From the cell containing the given text, extract its center point as [x, y] coordinate. 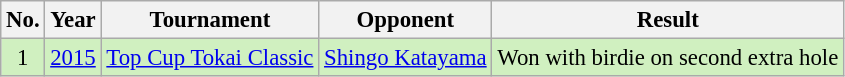
2015 [73, 58]
Tournament [210, 20]
Shingo Katayama [406, 58]
Result [668, 20]
Opponent [406, 20]
Won with birdie on second extra hole [668, 58]
1 [23, 58]
Top Cup Tokai Classic [210, 58]
Year [73, 20]
No. [23, 20]
